Locate the cell with the specified text and output its [x, y] center coordinate. 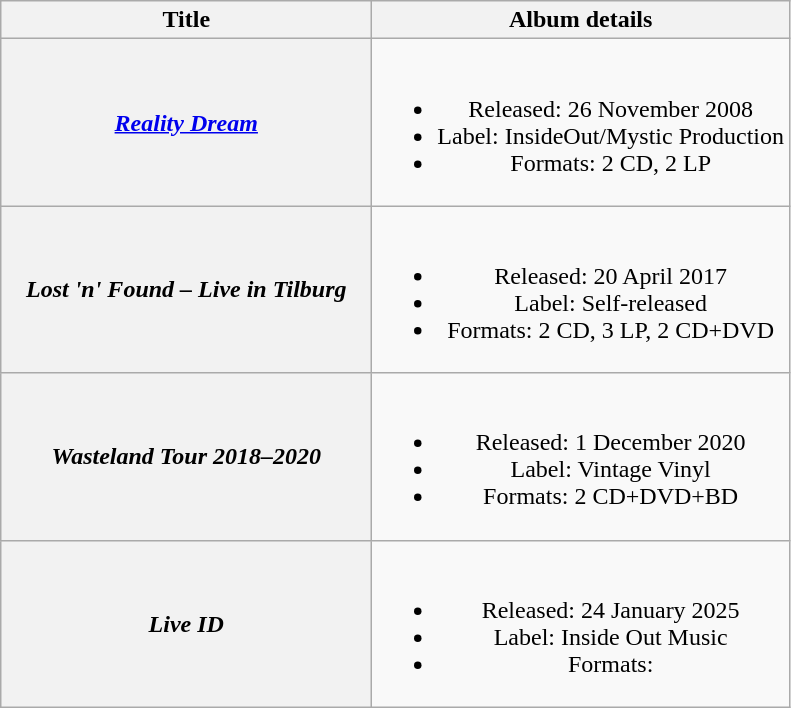
Wasteland Tour 2018–2020 [186, 456]
Released: 1 December 2020Label: Vintage VinylFormats: 2 CD+DVD+BD [581, 456]
Title [186, 20]
Lost 'n' Found – Live in Tilburg [186, 290]
Released: 24 January 2025Label: Inside Out MusicFormats: [581, 624]
Released: 26 November 2008Label: InsideOut/Mystic ProductionFormats: 2 CD, 2 LP [581, 122]
Live ID [186, 624]
Reality Dream [186, 122]
Released: 20 April 2017Label: Self-releasedFormats: 2 CD, 3 LP, 2 CD+DVD [581, 290]
Album details [581, 20]
